Return the (x, y) coordinate for the center point of the cell that contains the specified text.  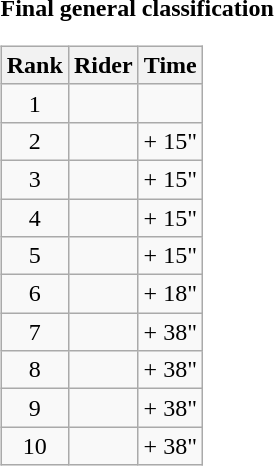
Time (170, 65)
7 (34, 332)
8 (34, 370)
6 (34, 294)
2 (34, 141)
Rank (34, 65)
5 (34, 256)
Rider (103, 65)
9 (34, 408)
3 (34, 179)
10 (34, 446)
1 (34, 103)
+ 18" (170, 294)
4 (34, 217)
